Output the (X, Y) coordinate of the center of the cell containing the given text.  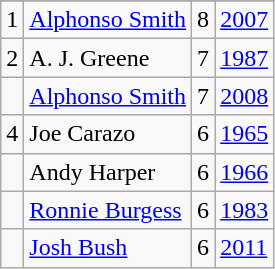
Ronnie Burgess (108, 210)
1987 (244, 58)
Josh Bush (108, 248)
2007 (244, 20)
1966 (244, 172)
A. J. Greene (108, 58)
2011 (244, 248)
Andy Harper (108, 172)
1983 (244, 210)
2 (12, 58)
2008 (244, 96)
Joe Carazo (108, 134)
1 (12, 20)
4 (12, 134)
8 (204, 20)
1965 (244, 134)
